Detect which cell encompasses the target text, then output its (X, Y) center coordinate. 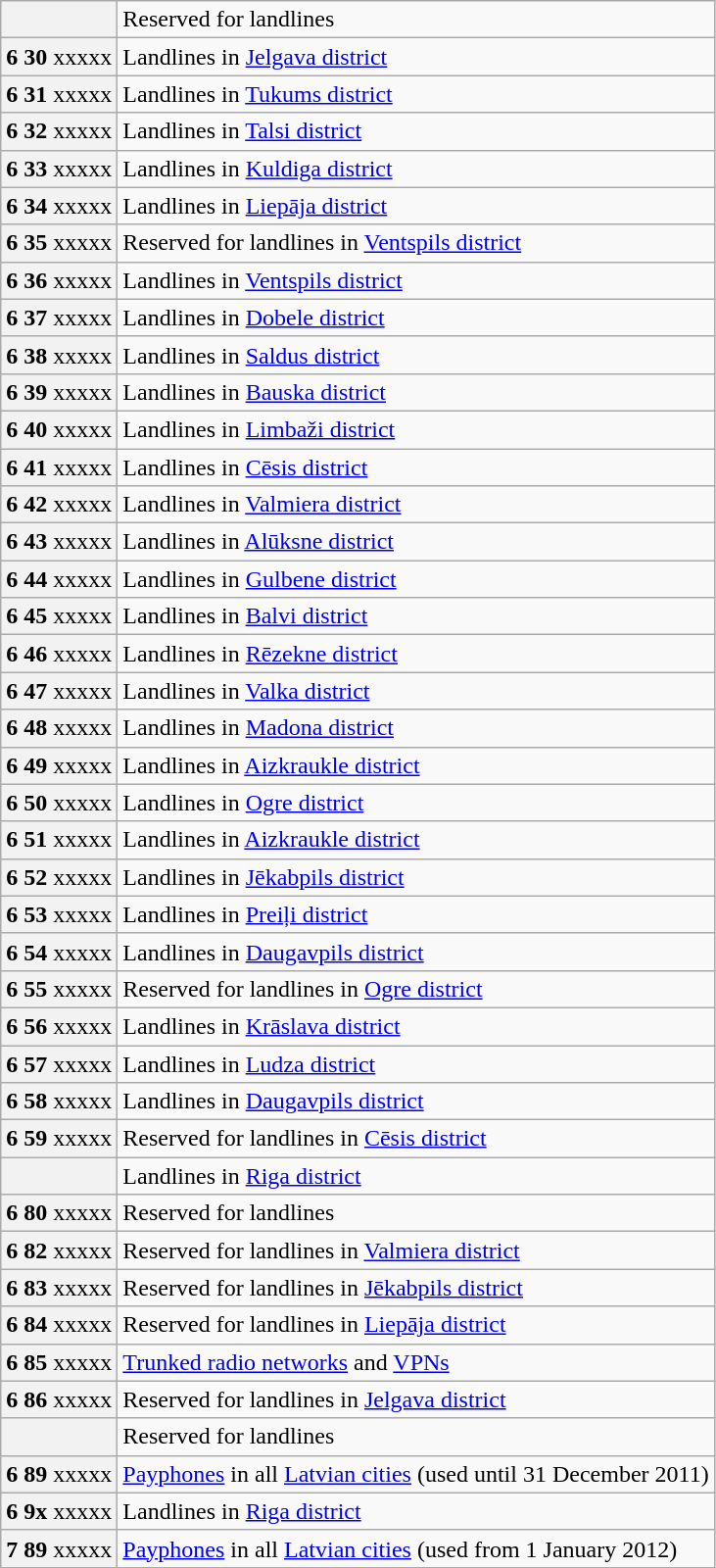
Landlines in Madona district (415, 728)
6 85 xxxxx (59, 1362)
6 44 xxxxx (59, 579)
6 39 xxxxx (59, 392)
6 86 xxxxx (59, 1399)
6 50 xxxxx (59, 803)
6 52 xxxxx (59, 877)
Reserved for landlines in Ogre district (415, 989)
6 46 xxxxx (59, 654)
6 32 xxxxx (59, 131)
Reserved for landlines in Valmiera district (415, 1250)
6 41 xxxxx (59, 467)
6 40 xxxxx (59, 429)
Landlines in Cēsis district (415, 467)
Trunked radio networks and VPNs (415, 1362)
6 58 xxxxx (59, 1102)
6 35 xxxxx (59, 243)
Landlines in Alūksne district (415, 542)
Landlines in Valmiera district (415, 505)
6 84 xxxxx (59, 1325)
Landlines in Rēzekne district (415, 654)
6 82 xxxxx (59, 1250)
Payphones in all Latvian cities (used from 1 January 2012) (415, 1548)
6 80 xxxxx (59, 1213)
6 56 xxxxx (59, 1026)
Landlines in Talsi district (415, 131)
6 48 xxxxx (59, 728)
Landlines in Kuldiga district (415, 169)
7 89 xxxxx (59, 1548)
Landlines in Krāslava district (415, 1026)
6 51 xxxxx (59, 840)
Landlines in Preiļi district (415, 914)
Landlines in Ludza district (415, 1063)
Payphones in all Latvian cities (used until 31 December 2011) (415, 1474)
Landlines in Dobele district (415, 318)
6 42 xxxxx (59, 505)
6 36 xxxxx (59, 280)
6 37 xxxxx (59, 318)
6 59 xxxxx (59, 1139)
6 45 xxxxx (59, 616)
6 43 xxxxx (59, 542)
6 9x xxxxx (59, 1511)
Reserved for landlines in Cēsis district (415, 1139)
6 30 xxxxx (59, 57)
Landlines in Valka district (415, 691)
6 57 xxxxx (59, 1063)
6 33 xxxxx (59, 169)
Landlines in Ventspils district (415, 280)
6 83 xxxxx (59, 1288)
Landlines in Jelgava district (415, 57)
Reserved for landlines in Liepāja district (415, 1325)
6 49 xxxxx (59, 765)
6 31 xxxxx (59, 94)
6 38 xxxxx (59, 355)
Reserved for landlines in Jelgava district (415, 1399)
Landlines in Tukums district (415, 94)
Landlines in Liepāja district (415, 206)
6 55 xxxxx (59, 989)
6 34 xxxxx (59, 206)
Reserved for landlines in Ventspils district (415, 243)
Reserved for landlines in Jēkabpils district (415, 1288)
Landlines in Jēkabpils district (415, 877)
6 47 xxxxx (59, 691)
Landlines in Balvi district (415, 616)
Landlines in Gulbene district (415, 579)
Landlines in Limbaži district (415, 429)
Landlines in Ogre district (415, 803)
6 53 xxxxx (59, 914)
6 54 xxxxx (59, 952)
Landlines in Saldus district (415, 355)
6 89 xxxxx (59, 1474)
Landlines in Bauska district (415, 392)
